Detect which cell encompasses the target text, then output its [x, y] center coordinate. 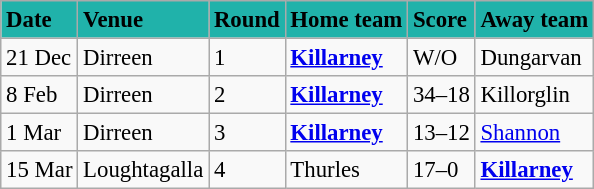
Venue [144, 19]
1 Mar [40, 132]
4 [247, 170]
Home team [346, 19]
Shannon [534, 132]
Thurles [346, 170]
2 [247, 94]
8 Feb [40, 94]
Round [247, 19]
Killorglin [534, 94]
17–0 [442, 170]
13–12 [442, 132]
3 [247, 132]
W/O [442, 57]
1 [247, 57]
Away team [534, 19]
Dungarvan [534, 57]
34–18 [442, 94]
Loughtagalla [144, 170]
Date [40, 19]
15 Mar [40, 170]
21 Dec [40, 57]
Score [442, 19]
